Locate the cell with the specified text and output its [x, y] center coordinate. 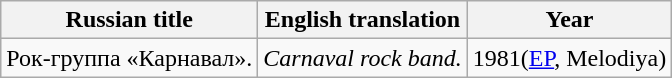
1981(EP, Melodiya) [569, 58]
English translation [362, 20]
Carnaval rock band. [362, 58]
Russian title [130, 20]
Рок-группа «Карнавал». [130, 58]
Year [569, 20]
